Locate the cell with the specified text and output its (x, y) center coordinate. 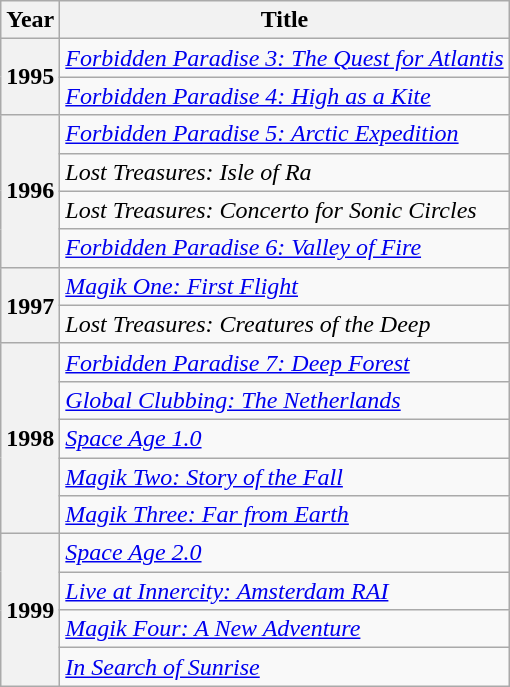
1998 (30, 438)
1996 (30, 191)
Global Clubbing: The Netherlands (284, 400)
Magik One: First Flight (284, 286)
Lost Treasures: Concerto for Sonic Circles (284, 210)
Space Age 2.0 (284, 553)
Live at Innercity: Amsterdam RAI (284, 591)
1999 (30, 610)
Magik Four: A New Adventure (284, 629)
Title (284, 20)
Forbidden Paradise 5: Arctic Expedition (284, 134)
Forbidden Paradise 7: Deep Forest (284, 362)
Year (30, 20)
Forbidden Paradise 3: The Quest for Atlantis (284, 58)
Forbidden Paradise 4: High as a Kite (284, 96)
Space Age 1.0 (284, 438)
Lost Treasures: Creatures of the Deep (284, 324)
Forbidden Paradise 6: Valley of Fire (284, 248)
Lost Treasures: Isle of Ra (284, 172)
1995 (30, 77)
Magik Three: Far from Earth (284, 515)
In Search of Sunrise (284, 667)
Magik Two: Story of the Fall (284, 477)
1997 (30, 305)
